Capture the cell that displays the provided text and extract its (X, Y) central coordinate. 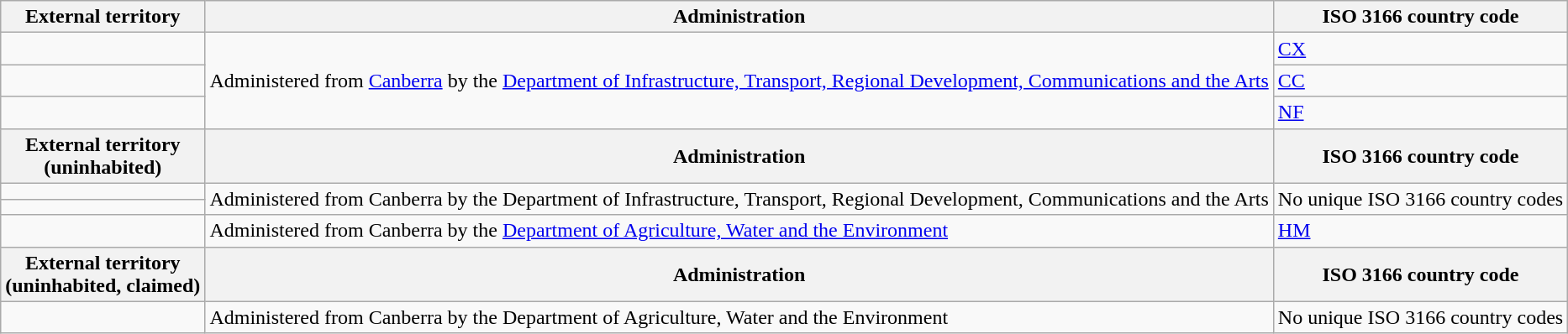
External territory (103, 17)
External territory(uninhabited) (103, 156)
External territory(uninhabited, claimed) (103, 274)
NF (1420, 112)
CC (1420, 81)
HM (1420, 231)
CX (1420, 49)
